Provide the [X, Y] coordinate of the cell's center where the given text is located.  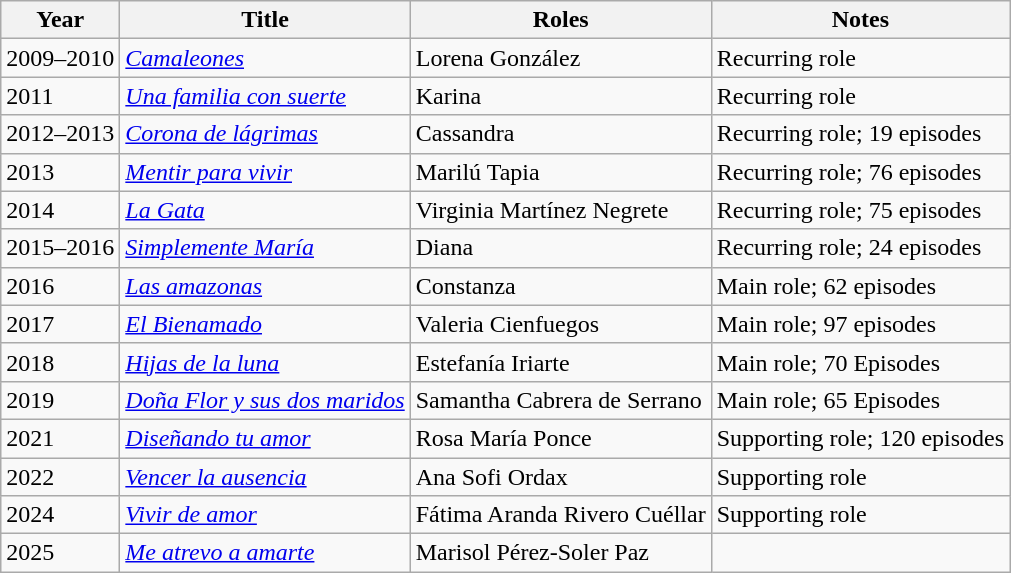
2025 [60, 553]
Vivir de amor [265, 515]
2014 [60, 210]
Recurring role; 75 episodes [860, 210]
Mentir para vivir [265, 172]
2017 [60, 324]
Las amazonas [265, 286]
2022 [60, 477]
Roles [560, 20]
Recurring role; 76 episodes [860, 172]
2021 [60, 438]
Constanza [560, 286]
Camaleones [265, 58]
Cassandra [560, 134]
Marilú Tapia [560, 172]
La Gata [265, 210]
2013 [60, 172]
Rosa María Ponce [560, 438]
2018 [60, 362]
Main role; 97 episodes [860, 324]
Main role; 62 episodes [860, 286]
Valeria Cienfuegos [560, 324]
Ana Sofi Ordax [560, 477]
Notes [860, 20]
Marisol Pérez-Soler Paz [560, 553]
2019 [60, 400]
Supporting role; 120 episodes [860, 438]
Recurring role; 24 episodes [860, 248]
2011 [60, 96]
Diana [560, 248]
Samantha Cabrera de Serrano [560, 400]
2009–2010 [60, 58]
2012–2013 [60, 134]
Year [60, 20]
Simplemente María [265, 248]
2016 [60, 286]
2024 [60, 515]
Me atrevo a amarte [265, 553]
Main role; 70 Episodes [860, 362]
Hijas de la luna [265, 362]
Main role; 65 Episodes [860, 400]
Virginia Martínez Negrete [560, 210]
Recurring role; 19 episodes [860, 134]
Diseñando tu amor [265, 438]
2015–2016 [60, 248]
Title [265, 20]
El Bienamado [265, 324]
Estefanía Iriarte [560, 362]
Vencer la ausencia [265, 477]
Fátima Aranda Rivero Cuéllar [560, 515]
Lorena González [560, 58]
Doña Flor y sus dos maridos [265, 400]
Corona de lágrimas [265, 134]
Karina [560, 96]
Una familia con suerte [265, 96]
